For the text-containing cell, return its midpoint in (X, Y) coordinate format. 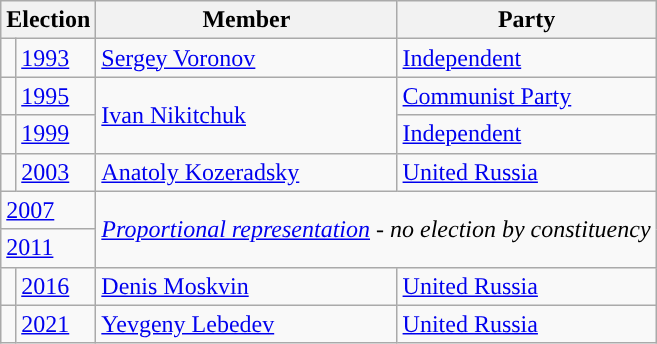
1995 (56, 96)
Anatoly Kozeradsky (246, 172)
2007 (48, 210)
Denis Moskvin (246, 286)
Proportional representation - no election by constituency (376, 229)
2003 (56, 172)
2021 (56, 324)
1999 (56, 134)
Election (48, 20)
Yevgeny Lebedev (246, 324)
Sergey Voronov (246, 58)
Member (246, 20)
2011 (48, 248)
Ivan Nikitchuk (246, 115)
2016 (56, 286)
Party (526, 20)
1993 (56, 58)
Communist Party (526, 96)
